Search for the cell housing the specified text and yield its (x, y) center coordinate. 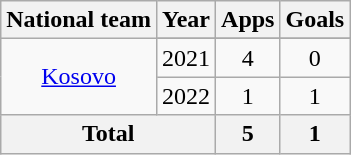
Total (108, 134)
Year (186, 20)
Goals (315, 20)
4 (248, 58)
Kosovo (79, 77)
2022 (186, 96)
5 (248, 134)
2021 (186, 58)
0 (315, 58)
Apps (248, 20)
National team (79, 20)
